For the text-containing cell, return its midpoint in [x, y] coordinate format. 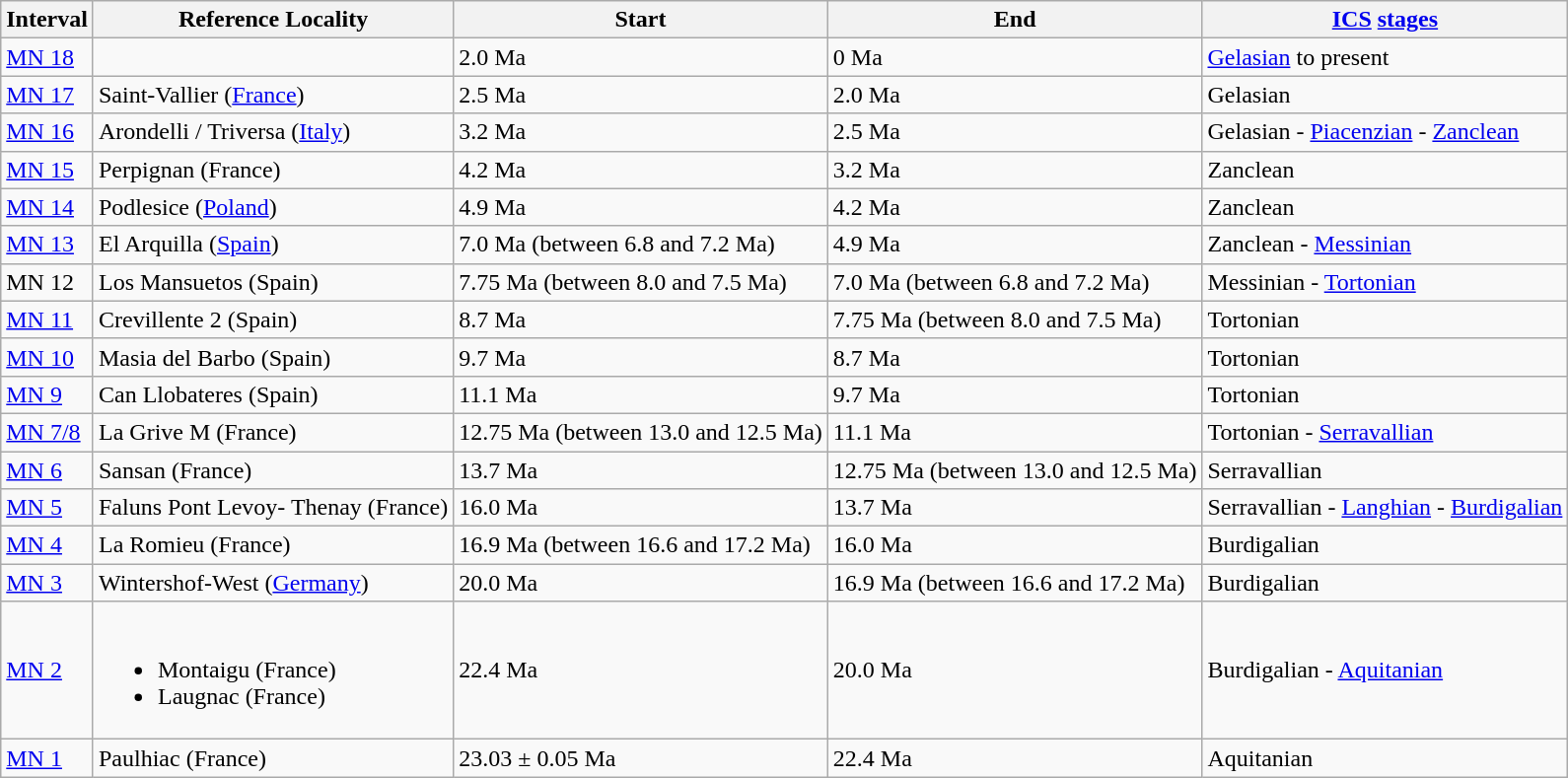
Aquitanian [1385, 758]
MN 11 [47, 319]
End [1015, 20]
La Grive M (France) [272, 432]
Crevillente 2 (Spain) [272, 319]
El Arquilla (Spain) [272, 245]
MN 10 [47, 357]
MN 1 [47, 758]
Reference Locality [272, 20]
Faluns Pont Levoy- Thenay (France) [272, 508]
Masia del Barbo (Spain) [272, 357]
23.03 ± 0.05 Ma [641, 758]
Gelasian [1385, 95]
Start [641, 20]
MN 18 [47, 57]
Podlesice (Poland) [272, 207]
Can Llobateres (Spain) [272, 394]
MN 16 [47, 132]
Messinian - Tortonian [1385, 282]
MN 12 [47, 282]
MN 6 [47, 470]
Tortonian - Serravallian [1385, 432]
Gelasian to present [1385, 57]
Perpignan (France) [272, 170]
Saint-Vallier (France) [272, 95]
La Romieu (France) [272, 545]
MN 4 [47, 545]
MN 15 [47, 170]
MN 2 [47, 671]
MN 7/8 [47, 432]
Wintershof-West (Germany) [272, 583]
Sansan (France) [272, 470]
Zanclean - Messinian [1385, 245]
Paulhiac (France) [272, 758]
0 Ma [1015, 57]
MN 13 [47, 245]
ICS stages [1385, 20]
Gelasian - Piacenzian - Zanclean [1385, 132]
Interval [47, 20]
Montaigu (France)Laugnac (France) [272, 671]
MN 9 [47, 394]
MN 3 [47, 583]
Serravallian [1385, 470]
Burdigalian - Aquitanian [1385, 671]
MN 5 [47, 508]
MN 17 [47, 95]
Arondelli / Triversa (Italy) [272, 132]
MN 14 [47, 207]
Serravallian - Langhian - Burdigalian [1385, 508]
Los Mansuetos (Spain) [272, 282]
